Return (X, Y) of the center of cell containing provided text 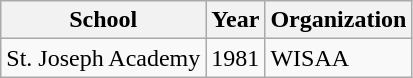
Year (236, 20)
Organization (338, 20)
School (104, 20)
St. Joseph Academy (104, 58)
1981 (236, 58)
WISAA (338, 58)
